Identify which cell holds the provided text, then report its (x, y) central coordinate. 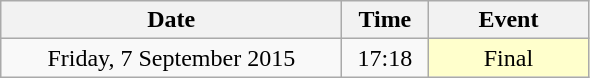
17:18 (385, 58)
Event (508, 20)
Final (508, 58)
Friday, 7 September 2015 (172, 58)
Time (385, 20)
Date (172, 20)
